Search for the cell housing the specified text and yield its (x, y) center coordinate. 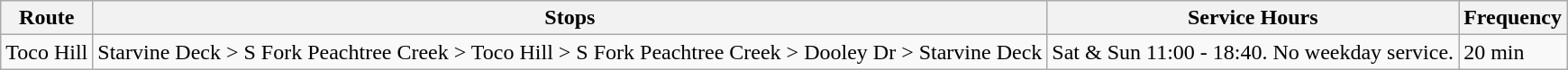
Stops (570, 18)
Frequency (1513, 18)
20 min (1513, 52)
Route (47, 18)
Sat & Sun 11:00 - 18:40. No weekday service. (1253, 52)
Starvine Deck > S Fork Peachtree Creek > Toco Hill > S Fork Peachtree Creek > Dooley Dr > Starvine Deck (570, 52)
Toco Hill (47, 52)
Service Hours (1253, 18)
